Return the [X, Y] coordinate for the center point of the cell that contains the specified text.  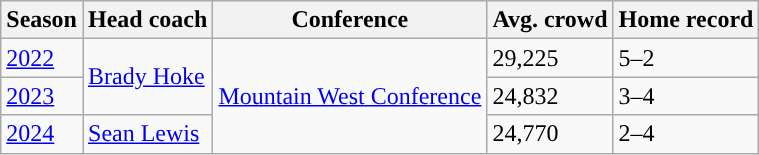
24,770 [550, 134]
3–4 [686, 96]
Brady Hoke [147, 77]
29,225 [550, 58]
Avg. crowd [550, 20]
5–2 [686, 58]
2022 [42, 58]
24,832 [550, 96]
2024 [42, 134]
Conference [350, 20]
Season [42, 20]
Mountain West Conference [350, 96]
Sean Lewis [147, 134]
Head coach [147, 20]
Home record [686, 20]
2023 [42, 96]
2–4 [686, 134]
